Find where the given text appears and provide that cell's center as (x, y) coordinate. 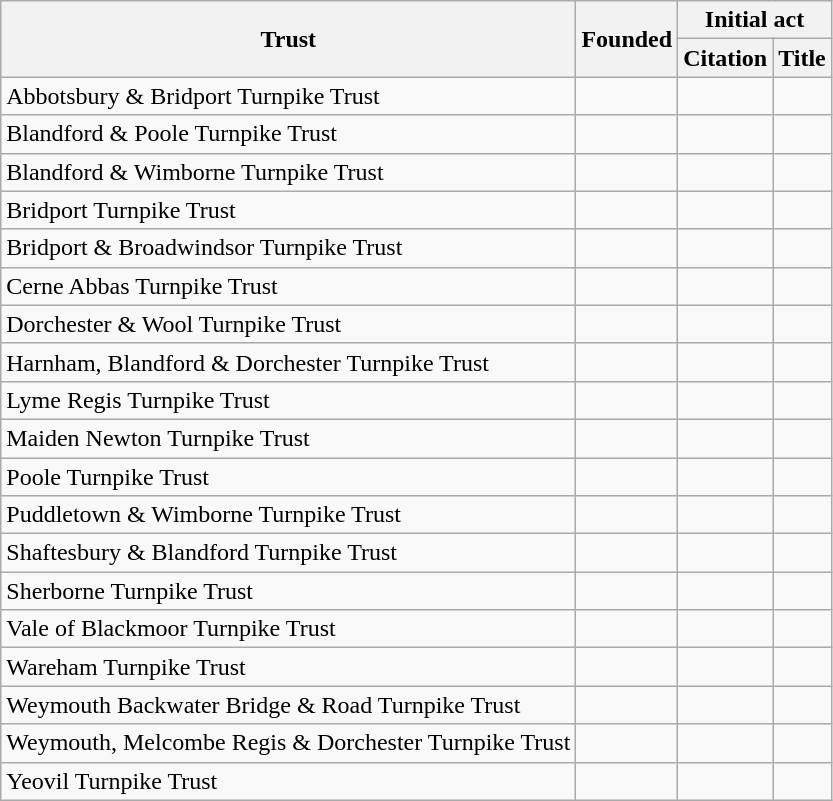
Initial act (755, 20)
Lyme Regis Turnpike Trust (288, 400)
Founded (627, 39)
Harnham, Blandford & Dorchester Turnpike Trust (288, 362)
Poole Turnpike Trust (288, 477)
Trust (288, 39)
Wareham Turnpike Trust (288, 667)
Bridport & Broadwindsor Turnpike Trust (288, 248)
Blandford & Poole Turnpike Trust (288, 134)
Title (802, 58)
Weymouth Backwater Bridge & Road Turnpike Trust (288, 705)
Weymouth, Melcombe Regis & Dorchester Turnpike Trust (288, 743)
Vale of Blackmoor Turnpike Trust (288, 629)
Puddletown & Wimborne Turnpike Trust (288, 515)
Abbotsbury & Bridport Turnpike Trust (288, 96)
Shaftesbury & Blandford Turnpike Trust (288, 553)
Bridport Turnpike Trust (288, 210)
Yeovil Turnpike Trust (288, 781)
Dorchester & Wool Turnpike Trust (288, 324)
Blandford & Wimborne Turnpike Trust (288, 172)
Sherborne Turnpike Trust (288, 591)
Cerne Abbas Turnpike Trust (288, 286)
Maiden Newton Turnpike Trust (288, 438)
Citation (726, 58)
